Detect which cell encompasses the target text, then output its [X, Y] center coordinate. 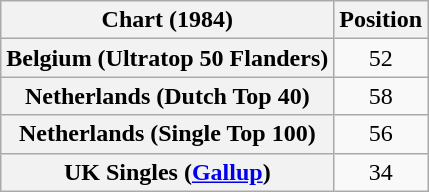
Netherlands (Single Top 100) [168, 134]
Belgium (Ultratop 50 Flanders) [168, 58]
52 [381, 58]
34 [381, 172]
Netherlands (Dutch Top 40) [168, 96]
56 [381, 134]
58 [381, 96]
UK Singles (Gallup) [168, 172]
Position [381, 20]
Chart (1984) [168, 20]
